Identify which cell holds the provided text, then report its (X, Y) central coordinate. 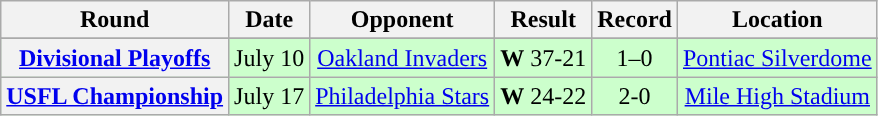
1–0 (635, 58)
Location (777, 20)
USFL Championship (115, 96)
Round (115, 20)
Divisional Playoffs (115, 58)
Opponent (402, 20)
Oakland Invaders (402, 58)
2-0 (635, 96)
W 24-22 (544, 96)
Pontiac Silverdome (777, 58)
Mile High Stadium (777, 96)
Date (270, 20)
Result (544, 20)
Record (635, 20)
W 37-21 (544, 58)
July 10 (270, 58)
July 17 (270, 96)
Philadelphia Stars (402, 96)
